Identify which cell holds the provided text, then report its (X, Y) central coordinate. 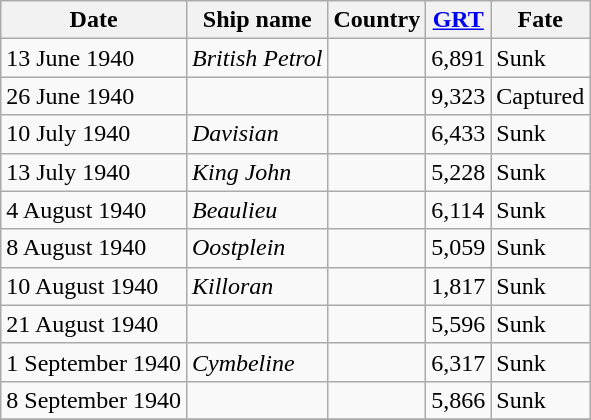
1,817 (458, 286)
Oostplein (257, 248)
8 August 1940 (94, 248)
British Petrol (257, 58)
6,433 (458, 134)
Beaulieu (257, 210)
Cymbeline (257, 362)
5,228 (458, 172)
5,596 (458, 324)
13 July 1940 (94, 172)
1 September 1940 (94, 362)
13 June 1940 (94, 58)
26 June 1940 (94, 96)
Country (377, 20)
10 July 1940 (94, 134)
6,317 (458, 362)
Fate (540, 20)
Captured (540, 96)
6,114 (458, 210)
10 August 1940 (94, 286)
Date (94, 20)
GRT (458, 20)
9,323 (458, 96)
Killoran (257, 286)
21 August 1940 (94, 324)
King John (257, 172)
Ship name (257, 20)
5,059 (458, 248)
6,891 (458, 58)
Davisian (257, 134)
5,866 (458, 400)
4 August 1940 (94, 210)
8 September 1940 (94, 400)
